From the cell containing the given text, extract its center point as (x, y) coordinate. 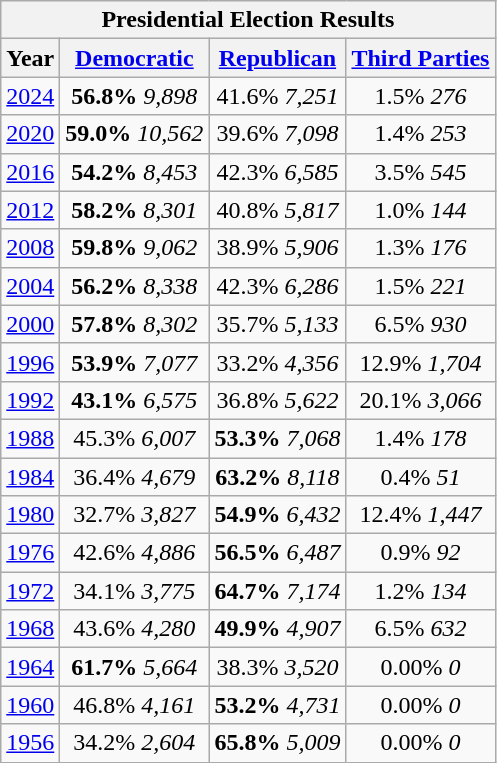
43.1% 6,575 (134, 400)
Democratic (134, 58)
65.8% 5,009 (278, 743)
6.5% 632 (420, 629)
40.8% 5,817 (278, 210)
36.8% 5,622 (278, 400)
54.2% 8,453 (134, 172)
1988 (30, 438)
3.5% 545 (420, 172)
45.3% 6,007 (134, 438)
49.9% 4,907 (278, 629)
Republican (278, 58)
1984 (30, 477)
1.2% 134 (420, 591)
38.9% 5,906 (278, 248)
53.9% 7,077 (134, 362)
1.3% 176 (420, 248)
0.4% 51 (420, 477)
Presidential Election Results (248, 20)
35.7% 5,133 (278, 324)
2024 (30, 96)
2000 (30, 324)
Third Parties (420, 58)
56.5% 6,487 (278, 553)
54.9% 6,432 (278, 515)
46.8% 4,161 (134, 705)
34.1% 3,775 (134, 591)
1.0% 144 (420, 210)
42.3% 6,286 (278, 286)
42.6% 4,886 (134, 553)
1976 (30, 553)
42.3% 6,585 (278, 172)
1972 (30, 591)
1996 (30, 362)
1.5% 276 (420, 96)
0.9% 92 (420, 553)
59.0% 10,562 (134, 134)
56.8% 9,898 (134, 96)
53.3% 7,068 (278, 438)
2016 (30, 172)
39.6% 7,098 (278, 134)
20.1% 3,066 (420, 400)
61.7% 5,664 (134, 667)
63.2% 8,118 (278, 477)
1980 (30, 515)
2004 (30, 286)
64.7% 7,174 (278, 591)
57.8% 8,302 (134, 324)
33.2% 4,356 (278, 362)
1964 (30, 667)
2020 (30, 134)
1.4% 178 (420, 438)
34.2% 2,604 (134, 743)
32.7% 3,827 (134, 515)
12.9% 1,704 (420, 362)
1.4% 253 (420, 134)
36.4% 4,679 (134, 477)
56.2% 8,338 (134, 286)
1960 (30, 705)
1.5% 221 (420, 286)
43.6% 4,280 (134, 629)
2012 (30, 210)
1968 (30, 629)
1956 (30, 743)
1992 (30, 400)
41.6% 7,251 (278, 96)
38.3% 3,520 (278, 667)
59.8% 9,062 (134, 248)
2008 (30, 248)
58.2% 8,301 (134, 210)
53.2% 4,731 (278, 705)
Year (30, 58)
12.4% 1,447 (420, 515)
6.5% 930 (420, 324)
